Extract the (x, y) coordinate from the center of the cell holding the provided text.  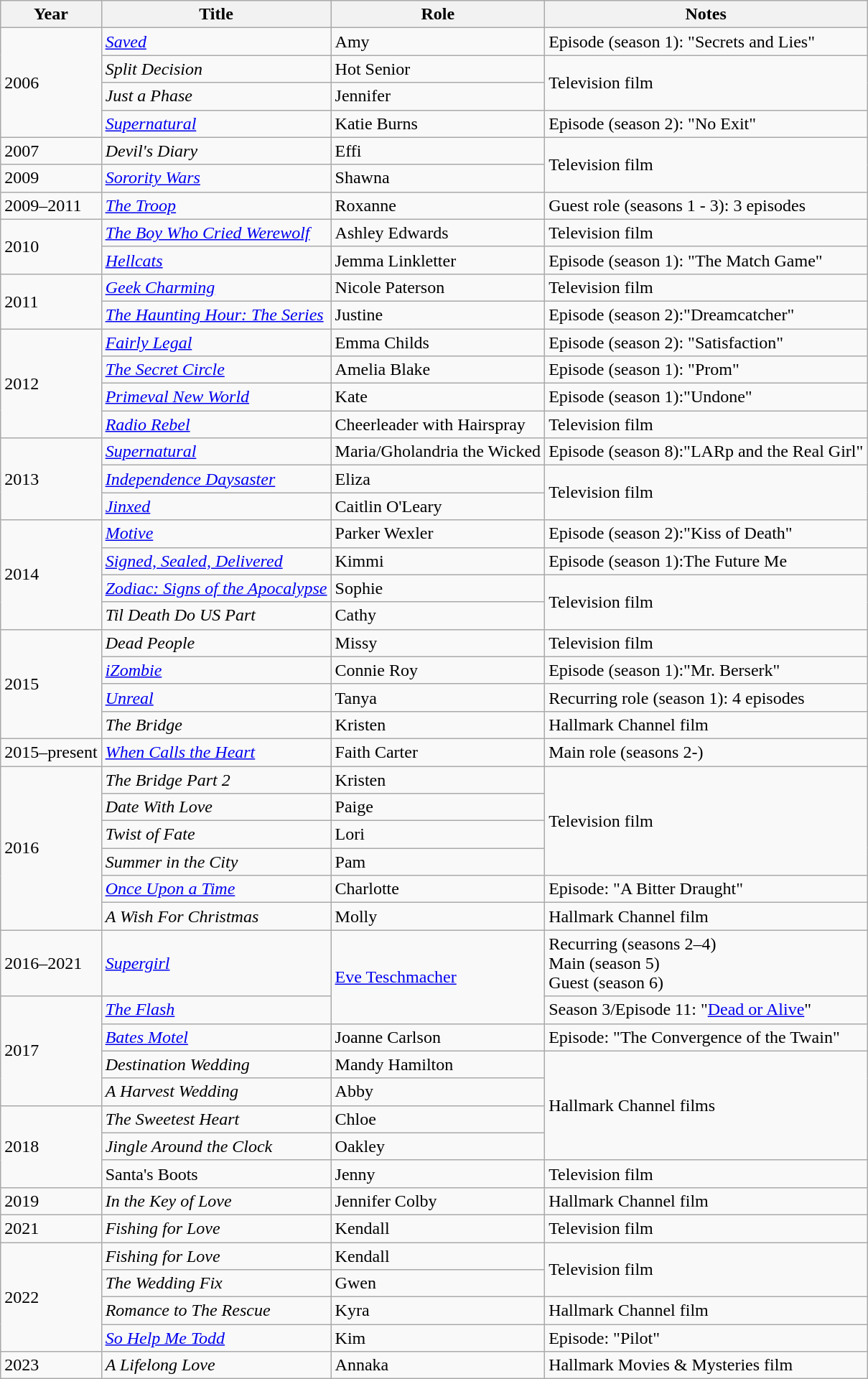
Caitlin O'Leary (438, 506)
So Help Me Todd (216, 1338)
Amelia Blake (438, 370)
Unreal (216, 697)
Ashley Edwards (438, 233)
Recurring (seasons 2–4) Main (season 5) Guest (season 6) (706, 963)
Justine (438, 315)
Kimmi (438, 561)
Gwen (438, 1283)
Emma Childs (438, 343)
Radio Rebel (216, 424)
Episode (season 2): "No Exit" (706, 124)
The Secret Circle (216, 370)
2007 (51, 151)
Shawna (438, 178)
The Bridge Part 2 (216, 779)
Charlotte (438, 889)
A Wish For Christmas (216, 916)
Twist of Fate (216, 835)
The Wedding Fix (216, 1283)
Cathy (438, 616)
Geek Charming (216, 287)
Episode (season 2):"Kiss of Death" (706, 534)
Season 3/Episode 11: "Dead or Alive" (706, 1010)
Episode (season 1):"Mr. Berserk" (706, 670)
2011 (51, 301)
The Sweetest Heart (216, 1119)
2009–2011 (51, 205)
Dead People (216, 643)
Amy (438, 42)
Title (216, 14)
Devil's Diary (216, 151)
When Calls the Heart (216, 752)
Santa's Boots (216, 1174)
Main role (seasons 2-) (706, 752)
Split Decision (216, 69)
Effi (438, 151)
Jemma Linkletter (438, 260)
Kim (438, 1338)
2012 (51, 384)
2006 (51, 83)
Primeval New World (216, 397)
Episode (season 2):"Dreamcatcher" (706, 315)
Role (438, 14)
Abby (438, 1092)
2015–present (51, 752)
Maria/Gholandria the Wicked (438, 452)
Guest role (seasons 1 - 3): 3 episodes (706, 205)
Jennifer Colby (438, 1201)
2017 (51, 1051)
Summer in the City (216, 862)
2016–2021 (51, 963)
Pam (438, 862)
Date With Love (216, 807)
Hot Senior (438, 69)
Supergirl (216, 963)
Zodiac: Signs of the Apocalypse (216, 588)
Eve Teschmacher (438, 977)
Oakley (438, 1146)
Fairly Legal (216, 343)
2018 (51, 1146)
Bates Motel (216, 1037)
Parker Wexler (438, 534)
Cheerleader with Hairspray (438, 424)
Independence Daysaster (216, 479)
The Flash (216, 1010)
Jenny (438, 1174)
The Troop (216, 205)
Katie Burns (438, 124)
In the Key of Love (216, 1201)
Chloe (438, 1119)
Saved (216, 42)
Once Upon a Time (216, 889)
Episode: "Pilot" (706, 1338)
Episode: "The Convergence of the Twain" (706, 1037)
Missy (438, 643)
2015 (51, 684)
Hallmark Movies & Mysteries film (706, 1365)
The Bridge (216, 725)
2014 (51, 575)
Episode (season 1): "The Match Game" (706, 260)
Connie Roy (438, 670)
The Boy Who Cried Werewolf (216, 233)
The Haunting Hour: The Series (216, 315)
Molly (438, 916)
2009 (51, 178)
Jinxed (216, 506)
Lori (438, 835)
Paige (438, 807)
Just a Phase (216, 96)
Mandy Hamilton (438, 1064)
Signed, Sealed, Delivered (216, 561)
Hellcats (216, 260)
Year (51, 14)
Tanya (438, 697)
Nicole Paterson (438, 287)
Destination Wedding (216, 1064)
Jennifer (438, 96)
Episode (season 8):"LARp and the Real Girl" (706, 452)
iZombie (216, 670)
Jingle Around the Clock (216, 1146)
Romance to The Rescue (216, 1311)
Joanne Carlson (438, 1037)
Episode (season 1):"Undone" (706, 397)
Til Death Do US Part (216, 616)
Episode (season 1): "Secrets and Lies" (706, 42)
2022 (51, 1297)
Notes (706, 14)
2016 (51, 848)
Episode (season 1):The Future Me (706, 561)
2010 (51, 246)
A Harvest Wedding (216, 1092)
Annaka (438, 1365)
Sophie (438, 588)
Episode (season 1): "Prom" (706, 370)
Eliza (438, 479)
2023 (51, 1365)
Faith Carter (438, 752)
Episode: "A Bitter Draught" (706, 889)
Kyra (438, 1311)
Hallmark Channel films (706, 1105)
A Lifelong Love (216, 1365)
Motive (216, 534)
Sorority Wars (216, 178)
Kate (438, 397)
2019 (51, 1201)
Roxanne (438, 205)
Episode (season 2): "Satisfaction" (706, 343)
2013 (51, 479)
Recurring role (season 1): 4 episodes (706, 697)
2021 (51, 1228)
